Identify which cell holds the provided text, then report its (X, Y) central coordinate. 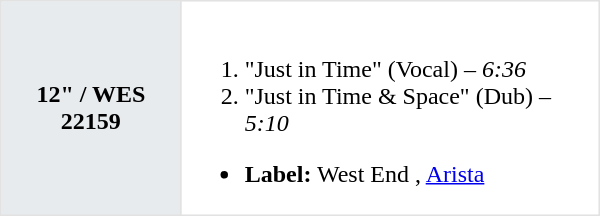
"Just in Time" (Vocal) – 6:36"Just in Time & Space" (Dub) – 5:10Label: West End , Arista (390, 108)
12" / WES 22159 (91, 108)
